Scan for the cell matching the given text and deliver its (x, y) coordinate at center. 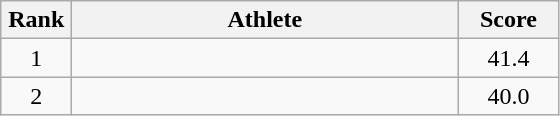
Athlete (265, 20)
40.0 (508, 96)
Score (508, 20)
2 (36, 96)
Rank (36, 20)
41.4 (508, 58)
1 (36, 58)
